Search for the cell housing the specified text and yield its (x, y) center coordinate. 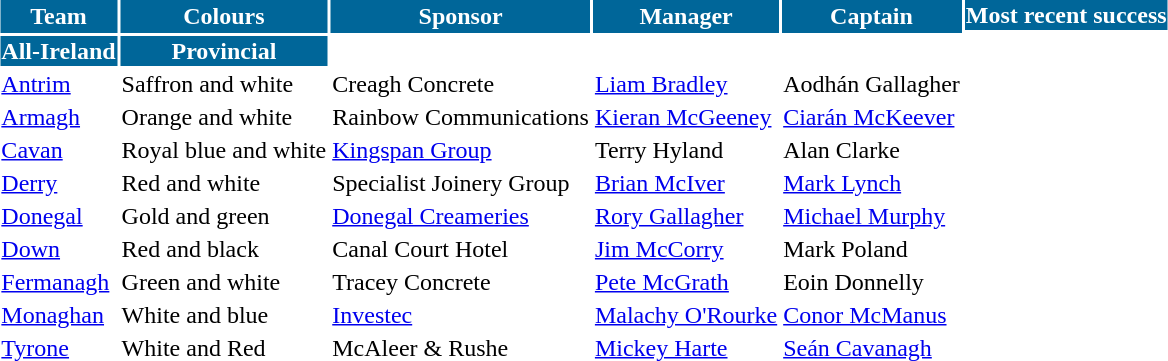
Manager (686, 16)
Canal Court Hotel (461, 249)
Investec (461, 315)
Green and white (224, 282)
Specialist Joinery Group (461, 183)
Jim McCorry (686, 249)
Liam Bradley (686, 84)
Brian McIver (686, 183)
Donegal Creameries (461, 216)
Cavan (58, 150)
Team (58, 16)
Provincial (224, 51)
Pete McGrath (686, 282)
Royal blue and white (224, 150)
Saffron and white (224, 84)
Captain (872, 16)
All-Ireland (58, 51)
Conor McManus (872, 315)
Derry (58, 183)
Michael Murphy (872, 216)
Creagh Concrete (461, 84)
Orange and white (224, 117)
Sponsor (461, 16)
Aodhán Gallagher (872, 84)
Rainbow Communications (461, 117)
Mark Poland (872, 249)
Kingspan Group (461, 150)
Red and black (224, 249)
Ciarán McKeever (872, 117)
Monaghan (58, 315)
White and blue (224, 315)
Donegal (58, 216)
Red and white (224, 183)
Rory Gallagher (686, 216)
Colours (224, 16)
Kieran McGeeney (686, 117)
Malachy O'Rourke (686, 315)
Fermanagh (58, 282)
Gold and green (224, 216)
Armagh (58, 117)
Antrim (58, 84)
Down (58, 249)
Terry Hyland (686, 150)
Mark Lynch (872, 183)
Most recent success (1066, 15)
Tracey Concrete (461, 282)
Alan Clarke (872, 150)
Eoin Donnelly (872, 282)
